Extract the [x, y] coordinate from the center of the cell holding the provided text.  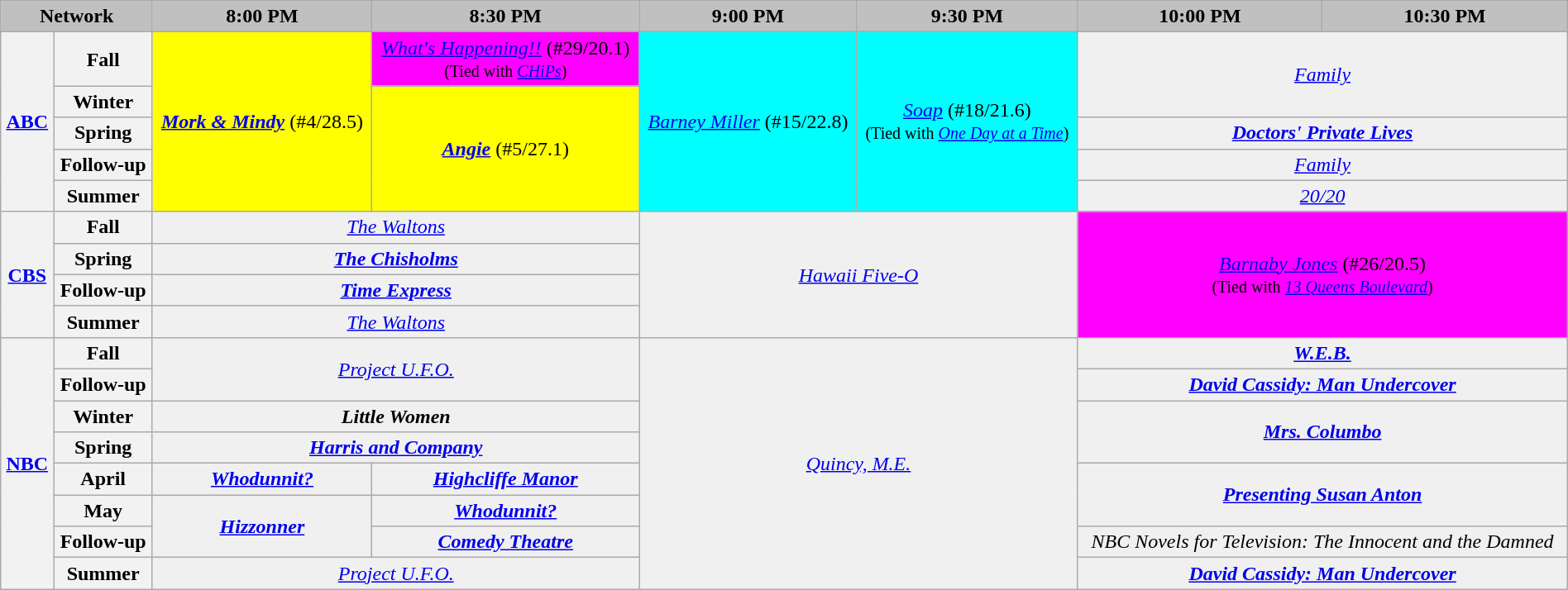
10:30 PM [1445, 17]
Quincy, M.E. [858, 463]
NBC Novels for Television: The Innocent and the Damned [1322, 542]
Harris and Company [395, 448]
Presenting Susan Anton [1322, 495]
Little Women [395, 416]
8:00 PM [261, 17]
NBC [27, 463]
Barney Miller (#15/22.8) [748, 122]
Hawaii Five-O [858, 274]
Comedy Theatre [505, 542]
9:00 PM [748, 17]
Mork & Mindy (#4/28.5) [261, 122]
What's Happening!! (#29/20.1)(Tied with CHiPs) [505, 59]
Soap (#18/21.6)(Tied with One Day at a Time) [968, 122]
ABC [27, 122]
Network [77, 17]
Mrs. Columbo [1322, 431]
Highcliffe Manor [505, 479]
Time Express [395, 290]
The Chisholms [395, 259]
10:00 PM [1200, 17]
May [103, 511]
Angie (#5/27.1) [505, 149]
W.E.B. [1322, 353]
9:30 PM [968, 17]
CBS [27, 274]
20/20 [1322, 196]
Hizzonner [261, 526]
April [103, 479]
8:30 PM [505, 17]
Doctors' Private Lives [1322, 133]
Barnaby Jones (#26/20.5)(Tied with 13 Queens Boulevard) [1322, 274]
